Search for the cell housing the specified text and yield its (x, y) center coordinate. 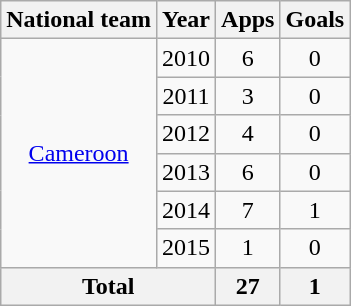
27 (248, 286)
4 (248, 134)
National team (79, 20)
Year (186, 20)
7 (248, 210)
2015 (186, 248)
Goals (315, 20)
2012 (186, 134)
Cameroon (79, 153)
2013 (186, 172)
3 (248, 96)
2010 (186, 58)
2011 (186, 96)
Total (108, 286)
2014 (186, 210)
Apps (248, 20)
